From the cell containing the given text, extract its center point as [X, Y] coordinate. 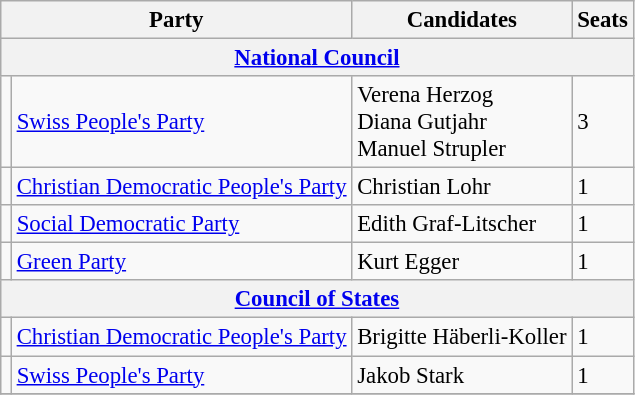
Verena HerzogDiana GutjahrManuel Strupler [462, 122]
Social Democratic Party [182, 224]
National Council [317, 58]
Brigitte Häberli-Koller [462, 337]
Edith Graf-Litscher [462, 224]
Council of States [317, 299]
Kurt Egger [462, 262]
3 [602, 122]
Seats [602, 20]
Green Party [182, 262]
Christian Lohr [462, 187]
Jakob Stark [462, 375]
Candidates [462, 20]
Party [176, 20]
